Extract the (x, y) coordinate from the center of the cell holding the provided text.  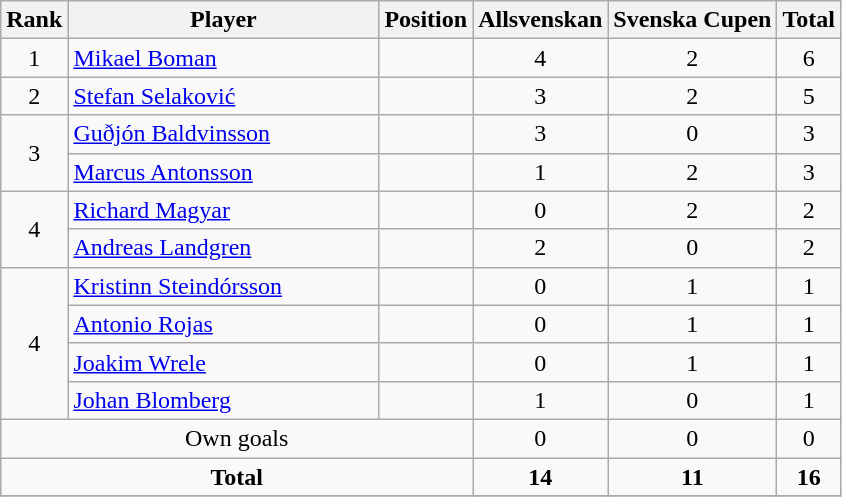
6 (809, 58)
Player (224, 20)
Antonio Rojas (224, 324)
Own goals (237, 438)
Position (426, 20)
Svenska Cupen (692, 20)
Andreas Landgren (224, 248)
Joakim Wrele (224, 362)
Johan Blomberg (224, 400)
Guðjón Baldvinsson (224, 134)
14 (540, 477)
Stefan Selaković (224, 96)
Allsvenskan (540, 20)
Rank (34, 20)
Kristinn Steindórsson (224, 286)
Mikael Boman (224, 58)
Marcus Antonsson (224, 172)
5 (809, 96)
Richard Magyar (224, 210)
11 (692, 477)
16 (809, 477)
